From the cell containing the given text, extract its center point as (x, y) coordinate. 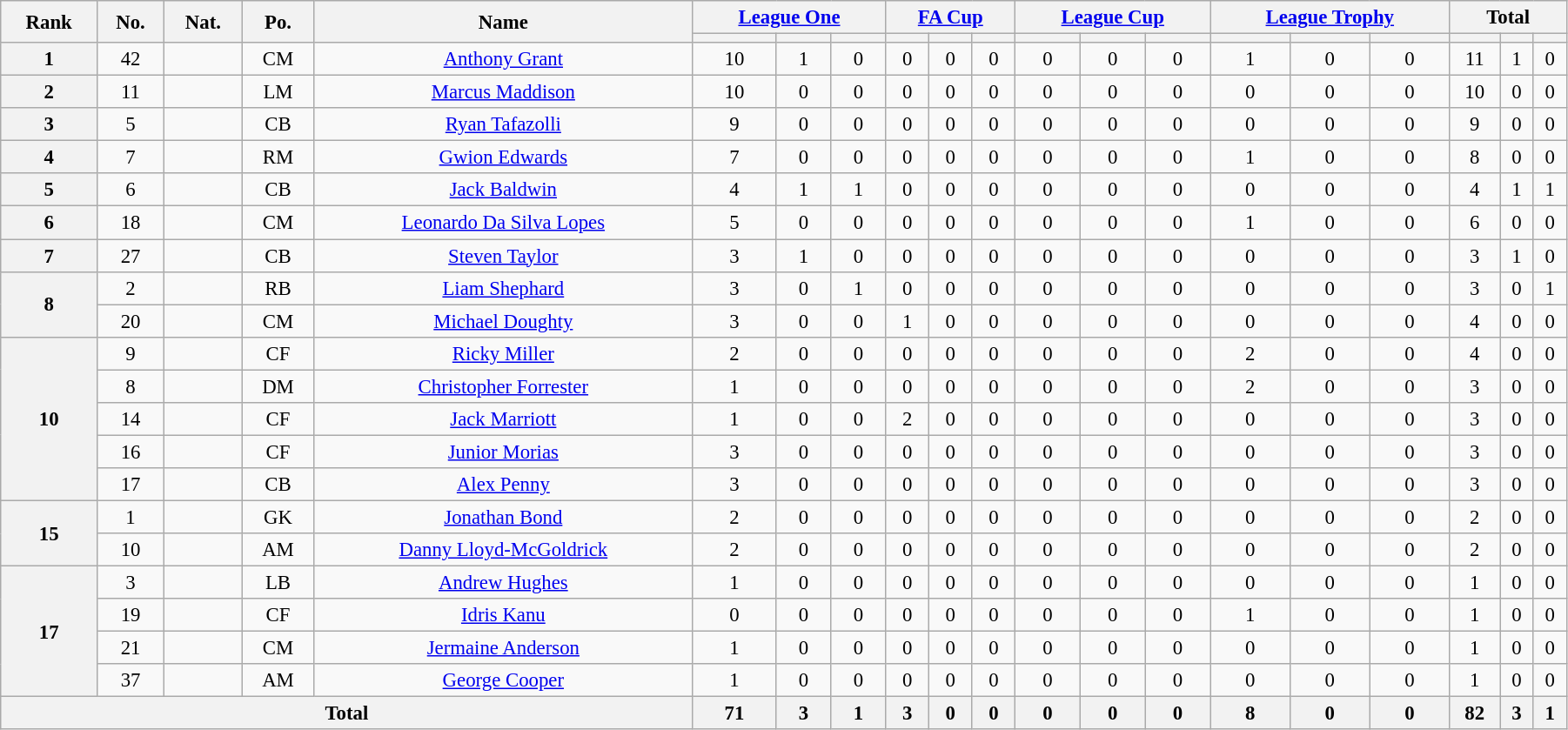
GK (278, 517)
Jack Marriott (503, 419)
FA Cup (950, 17)
37 (131, 680)
Junior Morias (503, 452)
No. (131, 22)
Po. (278, 22)
Michael Doughty (503, 321)
Jonathan Bond (503, 517)
Leonardo Da Silva Lopes (503, 223)
21 (131, 648)
Idris Kanu (503, 615)
42 (131, 59)
71 (734, 713)
Liam Shephard (503, 288)
League Trophy (1330, 17)
League Cup (1113, 17)
George Cooper (503, 680)
Ryan Tafazolli (503, 124)
Alex Penny (503, 485)
Gwion Edwards (503, 157)
82 (1475, 713)
Steven Taylor (503, 256)
Jack Baldwin (503, 191)
DM (278, 386)
Nat. (203, 22)
Anthony Grant (503, 59)
LM (278, 92)
15 (49, 532)
Danny Lloyd-McGoldrick (503, 550)
RB (278, 288)
LB (278, 583)
Name (503, 22)
14 (131, 419)
Ricky Miller (503, 353)
16 (131, 452)
20 (131, 321)
Andrew Hughes (503, 583)
Rank (49, 22)
27 (131, 256)
18 (131, 223)
Marcus Maddison (503, 92)
19 (131, 615)
League One (789, 17)
RM (278, 157)
Christopher Forrester (503, 386)
Jermaine Anderson (503, 648)
